Pinpoint the cell where the given text exists, returning its [x, y] midpoint coordinate. 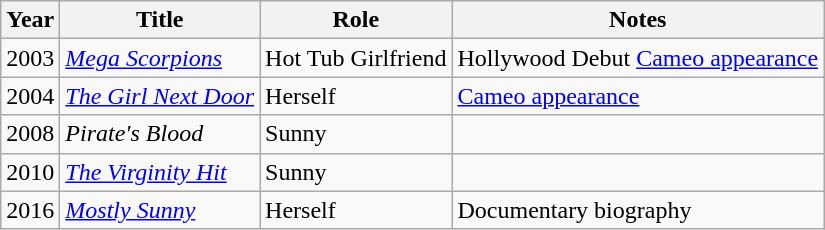
2003 [30, 58]
Year [30, 20]
Title [160, 20]
2010 [30, 172]
2004 [30, 96]
2016 [30, 210]
Hot Tub Girlfriend [356, 58]
Mostly Sunny [160, 210]
Hollywood Debut Cameo appearance [638, 58]
Cameo appearance [638, 96]
Notes [638, 20]
Documentary biography [638, 210]
2008 [30, 134]
The Virginity Hit [160, 172]
Pirate's Blood [160, 134]
Role [356, 20]
Mega Scorpions [160, 58]
The Girl Next Door [160, 96]
